Provide the [X, Y] coordinate of the cell's center where the given text is located.  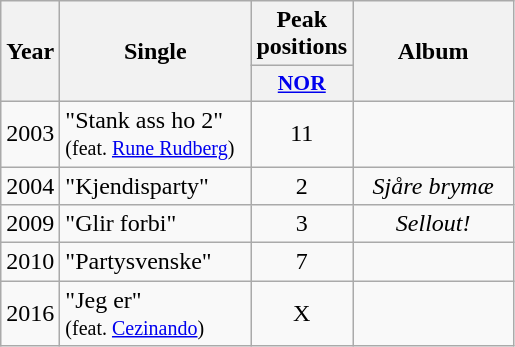
2010 [30, 262]
2016 [30, 314]
Single [156, 52]
"Jeg er" (feat. Cezinando) [156, 314]
"Glir forbi" [156, 224]
Album [434, 52]
7 [302, 262]
Peak positions [302, 34]
NOR [302, 84]
2004 [30, 185]
"Partysvenske" [156, 262]
11 [302, 134]
2 [302, 185]
Sjåre brymæ [434, 185]
Sellout! [434, 224]
2003 [30, 134]
Year [30, 52]
X [302, 314]
"Stank ass ho 2" (feat. Rune Rudberg) [156, 134]
2009 [30, 224]
"Kjendisparty" [156, 185]
3 [302, 224]
